Extract the (x, y) coordinate from the center of the cell holding the provided text.  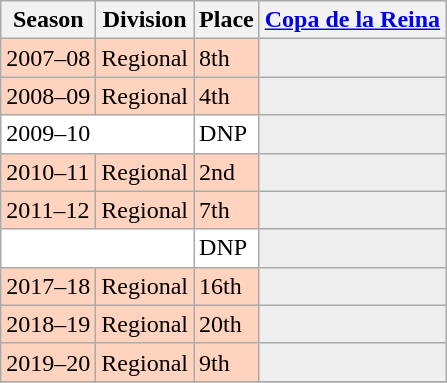
Season (48, 20)
2nd (227, 172)
Copa de la Reina (352, 20)
2018–19 (48, 324)
8th (227, 58)
2017–18 (48, 286)
16th (227, 286)
Division (145, 20)
2019–20 (48, 362)
2008–09 (48, 96)
2007–08 (48, 58)
2009–10 (98, 134)
7th (227, 210)
2011–12 (48, 210)
4th (227, 96)
2010–11 (48, 172)
Place (227, 20)
9th (227, 362)
20th (227, 324)
